Capture the cell that displays the provided text and extract its (x, y) central coordinate. 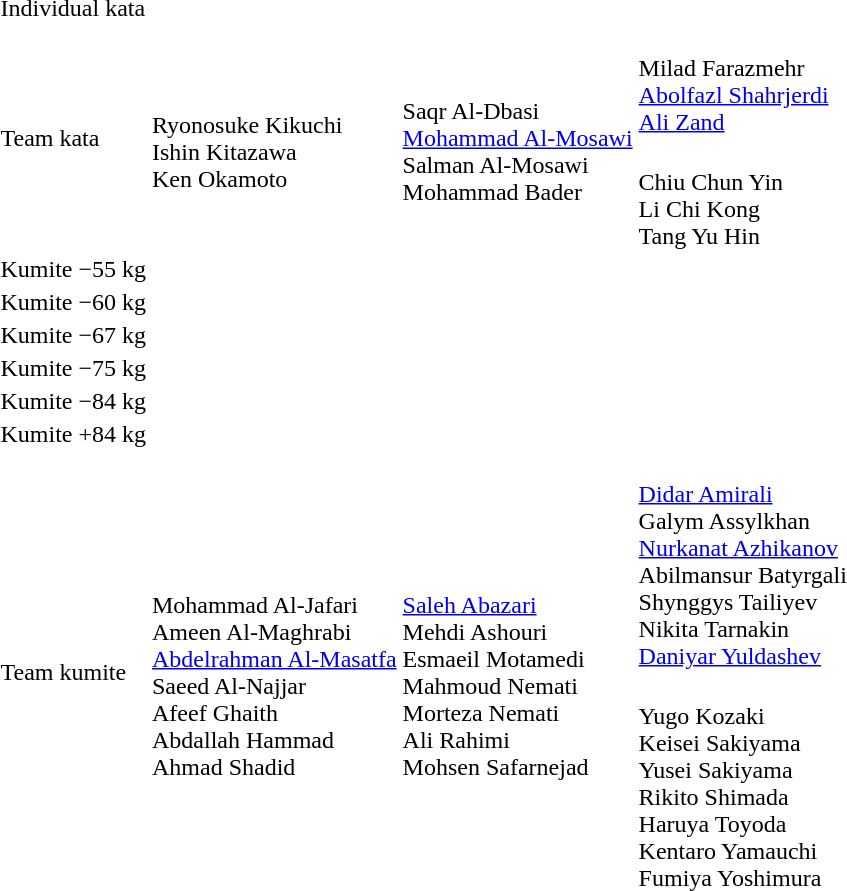
Saqr Al-DbasiMohammad Al-MosawiSalman Al-MosawiMohammad Bader (518, 138)
Ryonosuke KikuchiIshin KitazawaKen Okamoto (275, 138)
